From the cell containing the given text, extract its center point as [x, y] coordinate. 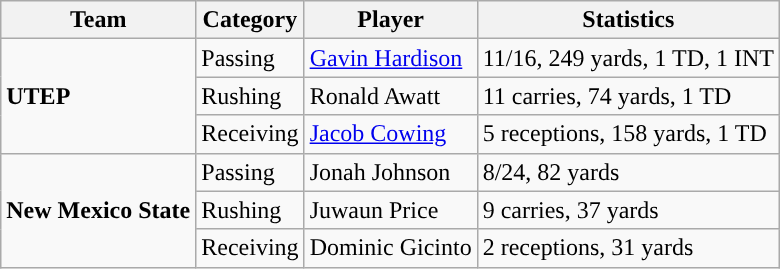
8/24, 82 yards [628, 172]
11 carries, 74 yards, 1 TD [628, 96]
Statistics [628, 20]
9 carries, 37 yards [628, 210]
Dominic Gicinto [390, 248]
5 receptions, 158 yards, 1 TD [628, 134]
Gavin Hardison [390, 58]
Category [250, 20]
Jacob Cowing [390, 134]
Ronald Awatt [390, 96]
2 receptions, 31 yards [628, 248]
Juwaun Price [390, 210]
Player [390, 20]
11/16, 249 yards, 1 TD, 1 INT [628, 58]
Jonah Johnson [390, 172]
New Mexico State [98, 210]
UTEP [98, 96]
Team [98, 20]
